Capture the cell that displays the provided text and extract its (X, Y) central coordinate. 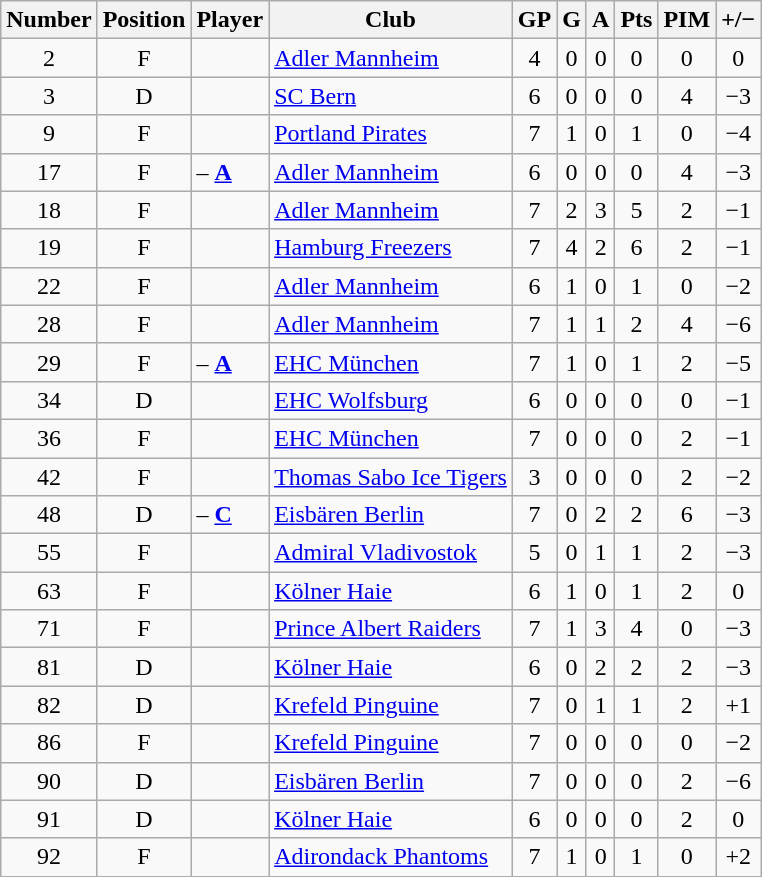
81 (49, 667)
GP (534, 20)
9 (49, 134)
36 (49, 438)
Position (144, 20)
SC Bern (391, 96)
Prince Albert Raiders (391, 629)
G (572, 20)
A (600, 20)
48 (49, 515)
42 (49, 477)
Player (230, 20)
−5 (738, 362)
28 (49, 324)
17 (49, 172)
91 (49, 819)
Thomas Sabo Ice Tigers (391, 477)
34 (49, 400)
+/− (738, 20)
Club (391, 20)
– C (230, 515)
63 (49, 591)
EHC Wolfsburg (391, 400)
29 (49, 362)
PIM (687, 20)
Pts (636, 20)
−4 (738, 134)
82 (49, 705)
18 (49, 210)
Adirondack Phantoms (391, 857)
71 (49, 629)
86 (49, 743)
Hamburg Freezers (391, 248)
22 (49, 286)
Portland Pirates (391, 134)
92 (49, 857)
+2 (738, 857)
Admiral Vladivostok (391, 553)
19 (49, 248)
Number (49, 20)
55 (49, 553)
90 (49, 781)
+1 (738, 705)
